Return [X, Y] of the center of cell containing provided text 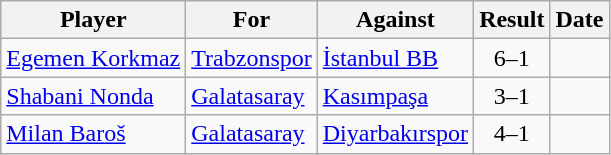
Player [94, 20]
Diyarbakırspor [395, 134]
4–1 [512, 134]
Result [512, 20]
6–1 [512, 58]
Shabani Nonda [94, 96]
Milan Baroš [94, 134]
Kasımpaşa [395, 96]
Egemen Korkmaz [94, 58]
For [252, 20]
İstanbul BB [395, 58]
Against [395, 20]
Date [580, 20]
3–1 [512, 96]
Trabzonspor [252, 58]
